Detect which cell encompasses the target text, then output its (X, Y) center coordinate. 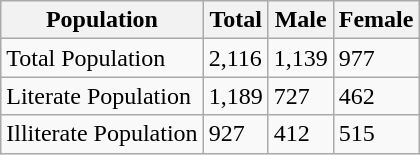
Population (102, 20)
462 (376, 96)
977 (376, 58)
927 (236, 134)
1,189 (236, 96)
Total Population (102, 58)
Male (300, 20)
515 (376, 134)
1,139 (300, 58)
Illiterate Population (102, 134)
Literate Population (102, 96)
727 (300, 96)
412 (300, 134)
2,116 (236, 58)
Total (236, 20)
Female (376, 20)
